Scan for the cell matching the given text and deliver its (X, Y) coordinate at center. 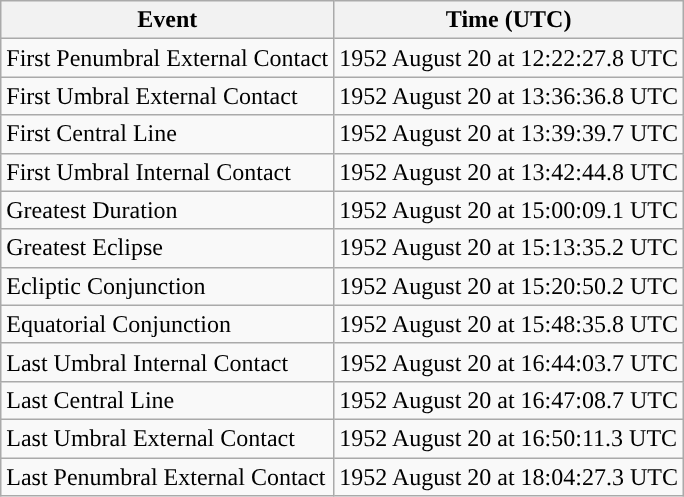
First Central Line (168, 134)
Last Umbral Internal Contact (168, 362)
Greatest Duration (168, 210)
1952 August 20 at 12:22:27.8 UTC (509, 58)
Time (UTC) (509, 20)
Last Umbral External Contact (168, 438)
1952 August 20 at 13:39:39.7 UTC (509, 134)
First Umbral External Contact (168, 96)
1952 August 20 at 13:42:44.8 UTC (509, 172)
1952 August 20 at 18:04:27.3 UTC (509, 477)
Greatest Eclipse (168, 248)
Event (168, 20)
1952 August 20 at 16:50:11.3 UTC (509, 438)
First Umbral Internal Contact (168, 172)
Last Central Line (168, 400)
1952 August 20 at 16:44:03.7 UTC (509, 362)
1952 August 20 at 15:48:35.8 UTC (509, 324)
1952 August 20 at 15:13:35.2 UTC (509, 248)
1952 August 20 at 15:20:50.2 UTC (509, 286)
1952 August 20 at 15:00:09.1 UTC (509, 210)
1952 August 20 at 16:47:08.7 UTC (509, 400)
Equatorial Conjunction (168, 324)
Ecliptic Conjunction (168, 286)
1952 August 20 at 13:36:36.8 UTC (509, 96)
Last Penumbral External Contact (168, 477)
First Penumbral External Contact (168, 58)
